Capture the cell that displays the provided text and extract its [x, y] central coordinate. 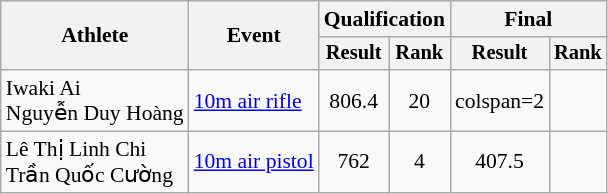
806.4 [354, 100]
10m air pistol [254, 162]
Qualification [384, 19]
Athlete [95, 36]
Event [254, 36]
20 [420, 100]
colspan=2 [500, 100]
762 [354, 162]
407.5 [500, 162]
Iwaki AiNguyễn Duy Hoàng [95, 100]
Final [528, 19]
10m air rifle [254, 100]
4 [420, 162]
Lê Thị Linh ChiTrần Quốc Cường [95, 162]
